Output the [x, y] coordinate of the center of the cell containing the given text.  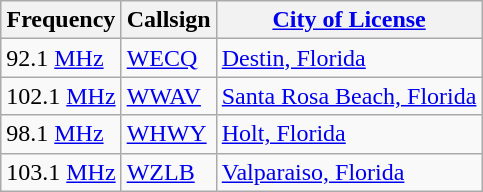
Holt, Florida [349, 134]
103.1 MHz [61, 172]
WECQ [168, 58]
Valparaiso, Florida [349, 172]
Santa Rosa Beach, Florida [349, 96]
WZLB [168, 172]
102.1 MHz [61, 96]
92.1 MHz [61, 58]
WWAV [168, 96]
Callsign [168, 20]
Frequency [61, 20]
WHWY [168, 134]
98.1 MHz [61, 134]
City of License [349, 20]
Destin, Florida [349, 58]
